Return [X, Y] of the center of cell containing provided text 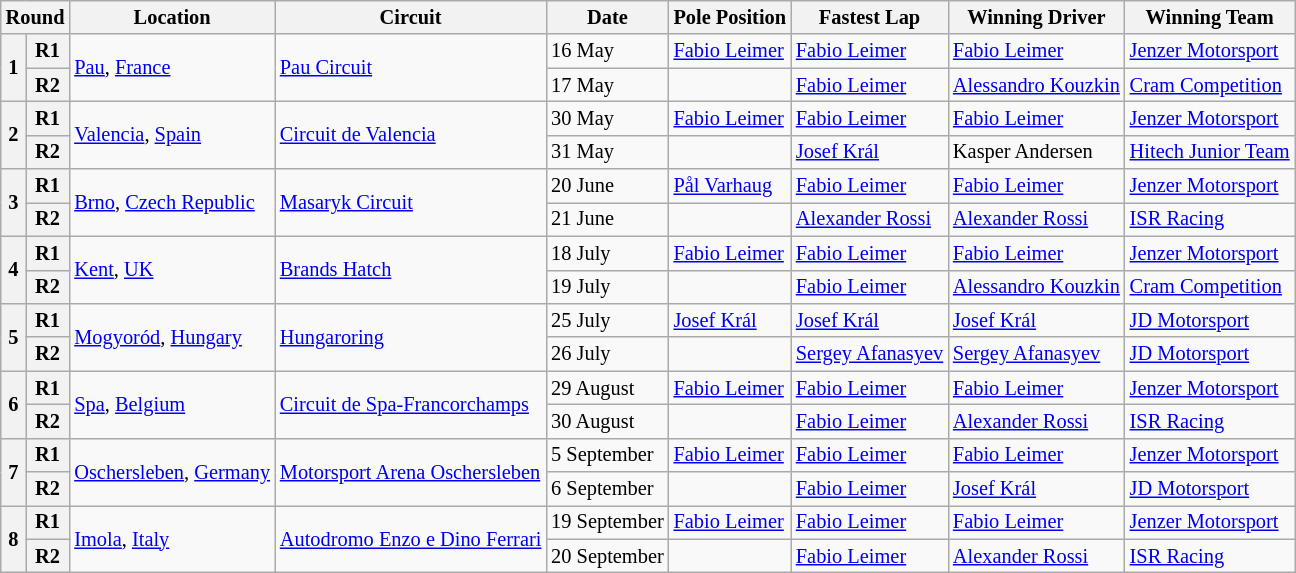
Date [607, 17]
3 [14, 202]
Winning Driver [1036, 17]
Autodromo Enzo e Dino Ferrari [410, 538]
Motorsport Arena Oschersleben [410, 472]
Round [36, 17]
7 [14, 472]
Kent, UK [172, 270]
26 July [607, 354]
30 May [607, 118]
4 [14, 270]
18 July [607, 253]
29 August [607, 388]
20 June [607, 186]
21 June [607, 219]
Pau Circuit [410, 68]
Hungaroring [410, 336]
Hitech Junior Team [1210, 152]
5 September [607, 455]
Brands Hatch [410, 270]
Valencia, Spain [172, 134]
2 [14, 134]
6 September [607, 489]
Spa, Belgium [172, 404]
20 September [607, 556]
Pole Position [730, 17]
Fastest Lap [870, 17]
Brno, Czech Republic [172, 202]
8 [14, 538]
Circuit de Valencia [410, 134]
30 August [607, 421]
Oschersleben, Germany [172, 472]
17 May [607, 85]
Circuit [410, 17]
Mogyoród, Hungary [172, 336]
6 [14, 404]
19 July [607, 287]
25 July [607, 320]
Imola, Italy [172, 538]
Winning Team [1210, 17]
Pål Varhaug [730, 186]
Location [172, 17]
19 September [607, 522]
1 [14, 68]
5 [14, 336]
16 May [607, 51]
Kasper Andersen [1036, 152]
Circuit de Spa-Francorchamps [410, 404]
Masaryk Circuit [410, 202]
Pau, France [172, 68]
31 May [607, 152]
